Determine the (x, y) coordinate at the center of the cell enclosing the given text.  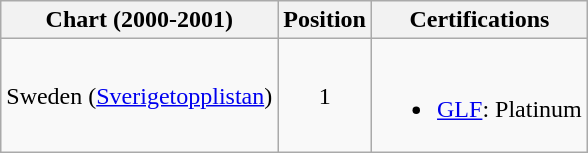
Position (325, 20)
Sweden (Sverigetopplistan) (140, 96)
1 (325, 96)
GLF: Platinum (480, 96)
Certifications (480, 20)
Chart (2000-2001) (140, 20)
